Capture the cell that displays the provided text and extract its (x, y) central coordinate. 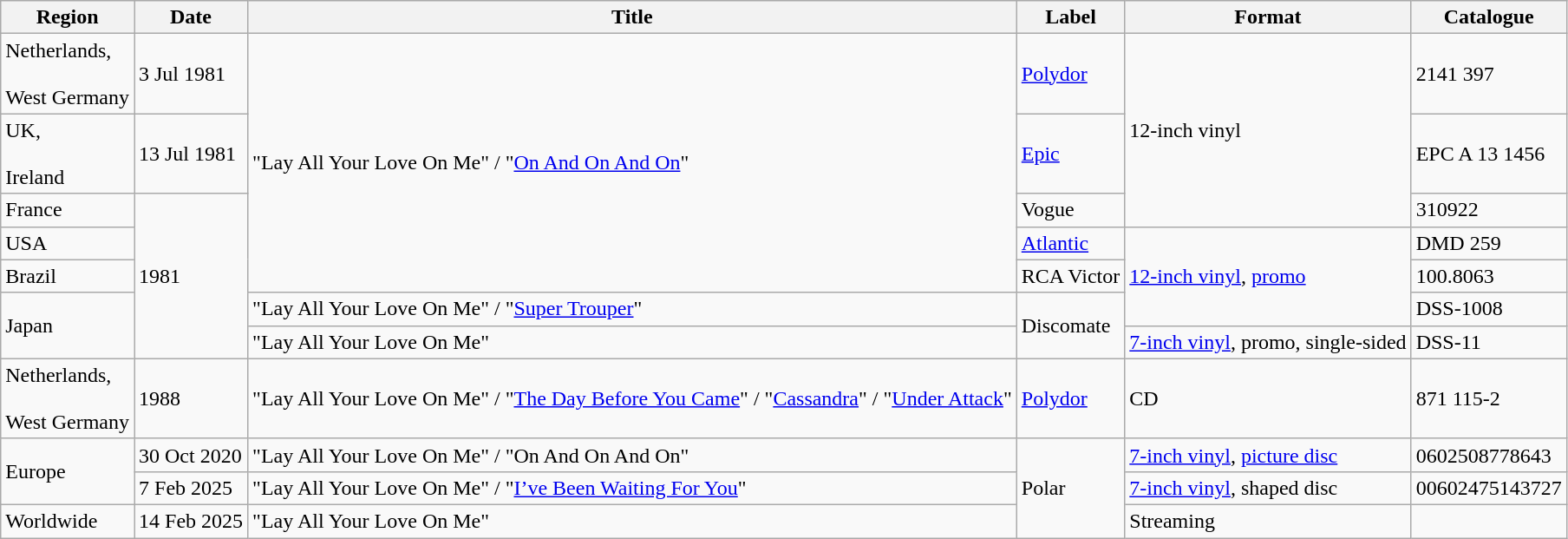
7 Feb 2025 (191, 488)
Catalogue (1488, 17)
1981 (191, 276)
12-inch vinyl (1268, 130)
Vogue (1070, 210)
Epic (1070, 154)
Date (191, 17)
3 Jul 1981 (191, 74)
Discomate (1070, 325)
Atlantic (1070, 243)
871 115-2 (1488, 398)
Japan (68, 325)
"Lay All Your Love On Me" / "The Day Before You Came" / "Cassandra" / "Under Attack" (633, 398)
UK,Ireland (68, 154)
14 Feb 2025 (191, 521)
1988 (191, 398)
RCA Victor (1070, 276)
0602508778643 (1488, 455)
DSS-1008 (1488, 309)
"Lay All Your Love On Me" / "I’ve Been Waiting For You" (633, 488)
CD (1268, 398)
13 Jul 1981 (191, 154)
7-inch vinyl, shaped disc (1268, 488)
DSS-11 (1488, 342)
2141 397 (1488, 74)
310922 (1488, 210)
EPC A 13 1456 (1488, 154)
Region (68, 17)
USA (68, 243)
DMD 259 (1488, 243)
Title (633, 17)
00602475143727 (1488, 488)
Europe (68, 471)
Brazil (68, 276)
"Lay All Your Love On Me" / "Super Trouper" (633, 309)
30 Oct 2020 (191, 455)
100.8063 (1488, 276)
Label (1070, 17)
Streaming (1268, 521)
12-inch vinyl, promo (1268, 276)
7-inch vinyl, picture disc (1268, 455)
Worldwide (68, 521)
France (68, 210)
Format (1268, 17)
7-inch vinyl, promo, single-sided (1268, 342)
Polar (1070, 488)
